Identify which cell holds the provided text, then report its [X, Y] central coordinate. 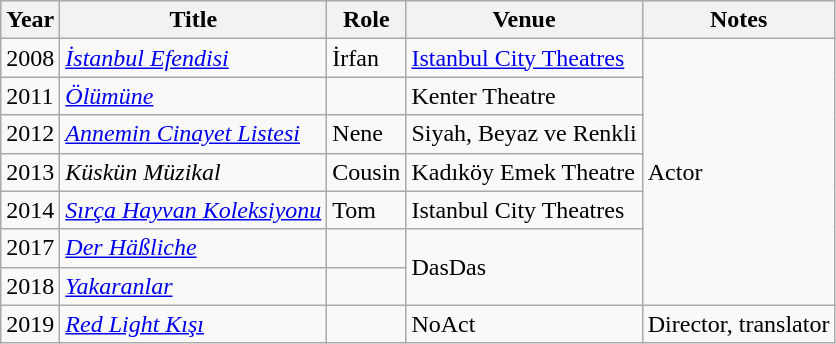
Nene [366, 134]
Director, translator [738, 324]
Notes [738, 20]
Sırça Hayvan Koleksiyonu [194, 210]
DasDas [524, 267]
İrfan [366, 58]
Der Häßliche [194, 248]
Year [30, 20]
Actor [738, 172]
2012 [30, 134]
2018 [30, 286]
Küskün Müzikal [194, 172]
Tom [366, 210]
Annemin Cinayet Listesi [194, 134]
2008 [30, 58]
Siyah, Beyaz ve Renkli [524, 134]
Kadıköy Emek Theatre [524, 172]
2013 [30, 172]
NoAct [524, 324]
Cousin [366, 172]
2014 [30, 210]
2019 [30, 324]
2011 [30, 96]
2017 [30, 248]
Yakaranlar [194, 286]
Venue [524, 20]
Red Light Kışı [194, 324]
Kenter Theatre [524, 96]
İstanbul Efendisi [194, 58]
Ölümüne [194, 96]
Role [366, 20]
Title [194, 20]
